Provide the [x, y] coordinate of the cell's center where the given text is located.  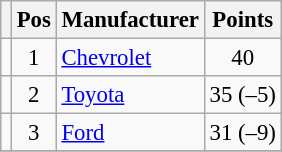
Toyota [130, 95]
Manufacturer [130, 20]
Points [242, 20]
35 (–5) [242, 95]
Chevrolet [130, 58]
31 (–9) [242, 133]
1 [34, 58]
Pos [34, 20]
Ford [130, 133]
2 [34, 95]
3 [34, 133]
40 [242, 58]
